Extract the [X, Y] coordinate from the center of the cell holding the provided text.  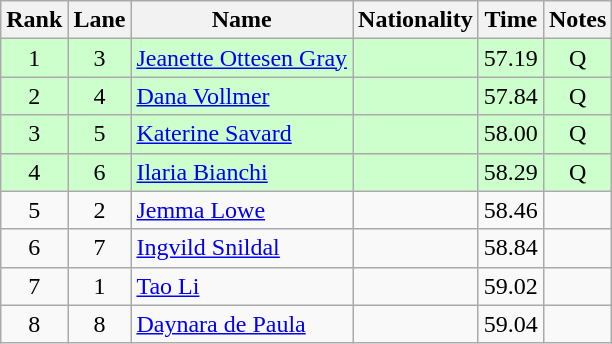
Dana Vollmer [242, 96]
Jemma Lowe [242, 210]
Nationality [416, 20]
Rank [34, 20]
Ilaria Bianchi [242, 172]
58.29 [510, 172]
Time [510, 20]
Katerine Savard [242, 134]
59.02 [510, 286]
Tao Li [242, 286]
58.46 [510, 210]
Notes [577, 20]
Name [242, 20]
57.84 [510, 96]
57.19 [510, 58]
Daynara de Paula [242, 324]
Jeanette Ottesen Gray [242, 58]
58.84 [510, 248]
Ingvild Snildal [242, 248]
58.00 [510, 134]
Lane [100, 20]
59.04 [510, 324]
